For the text-containing cell, return its midpoint in [X, Y] coordinate format. 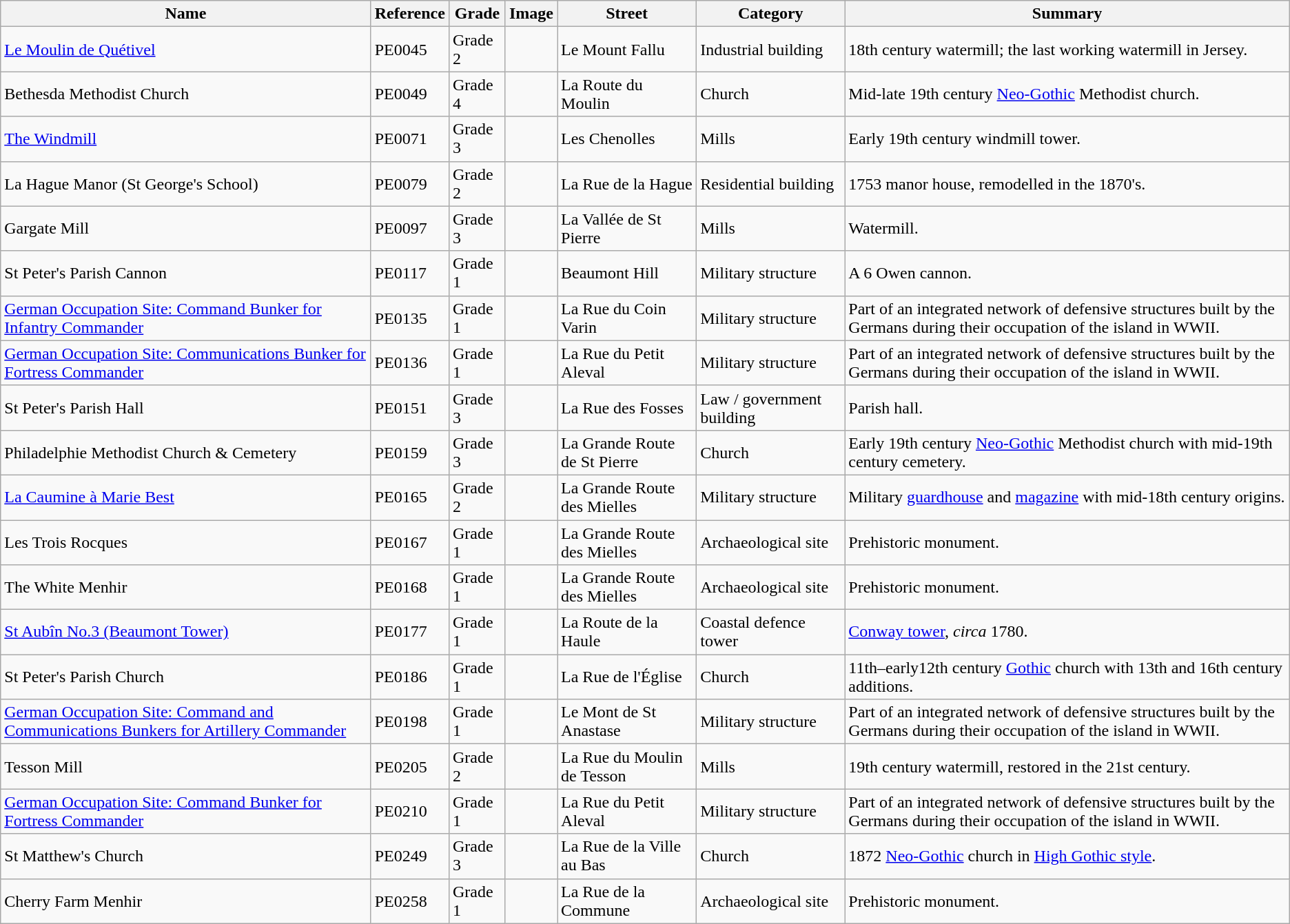
Category [770, 14]
19th century watermill, restored in the 21st century. [1067, 766]
Les Chenolles [627, 139]
PE0136 [409, 362]
Grade 4 [477, 94]
German Occupation Site: Command Bunker for Fortress Commander [186, 812]
Le Moulin de Quétivel [186, 50]
La Rue de la Commune [627, 901]
PE0151 [409, 408]
German Occupation Site: Command Bunker for Infantry Commander [186, 318]
Parish hall. [1067, 408]
Conway tower, circa 1780. [1067, 633]
St Peter's Parish Cannon [186, 273]
La Grande Route de St Pierre [627, 452]
St Matthew's Church [186, 856]
Early 19th century Neo-Gothic Methodist church with mid-19th century cemetery. [1067, 452]
La Rue du Coin Varin [627, 318]
PE0049 [409, 94]
A 6 Owen cannon. [1067, 273]
Le Mont de St Anastase [627, 722]
St Peter's Parish Hall [186, 408]
La Rue de l'Église [627, 677]
Military guardhouse and magazine with mid-18th century origins. [1067, 497]
Summary [1067, 14]
PE0165 [409, 497]
The White Menhir [186, 587]
Name [186, 14]
Law / government building [770, 408]
La Hague Manor (St George's School) [186, 183]
Mid-late 19th century Neo-Gothic Methodist church. [1067, 94]
PE0205 [409, 766]
Watermill. [1067, 229]
La Vallée de St Pierre [627, 229]
PE0045 [409, 50]
La Route du Moulin [627, 94]
1872 Neo-Gothic church in High Gothic style. [1067, 856]
PE0167 [409, 542]
1753 manor house, remodelled in the 1870's. [1067, 183]
PE0177 [409, 633]
Reference [409, 14]
Image [531, 14]
PE0249 [409, 856]
Residential building [770, 183]
St Aubîn No.3 (Beaumont Tower) [186, 633]
La Route de la Haule [627, 633]
Cherry Farm Menhir [186, 901]
PE0079 [409, 183]
German Occupation Site: Command and Communications Bunkers for Artillery Commander [186, 722]
La Rue du Moulin de Tesson [627, 766]
PE0168 [409, 587]
Les Trois Rocques [186, 542]
German Occupation Site: Communications Bunker for Fortress Commander [186, 362]
La Rue des Fosses [627, 408]
Grade [477, 14]
Street [627, 14]
Coastal defence tower [770, 633]
Industrial building [770, 50]
PE0135 [409, 318]
The Windmill [186, 139]
Tesson Mill [186, 766]
PE0198 [409, 722]
St Peter's Parish Church [186, 677]
PE0097 [409, 229]
La Rue de la Hague [627, 183]
PE0186 [409, 677]
PE0258 [409, 901]
Philadelphie Methodist Church & Cemetery [186, 452]
18th century watermill; the last working watermill in Jersey. [1067, 50]
11th–early12th century Gothic church with 13th and 16th century additions. [1067, 677]
La Caumine à Marie Best [186, 497]
Bethesda Methodist Church [186, 94]
Le Mount Fallu [627, 50]
PE0210 [409, 812]
PE0159 [409, 452]
PE0071 [409, 139]
PE0117 [409, 273]
Beaumont Hill [627, 273]
Early 19th century windmill tower. [1067, 139]
Gargate Mill [186, 229]
La Rue de la Ville au Bas [627, 856]
